For the text-containing cell, return its midpoint in (x, y) coordinate format. 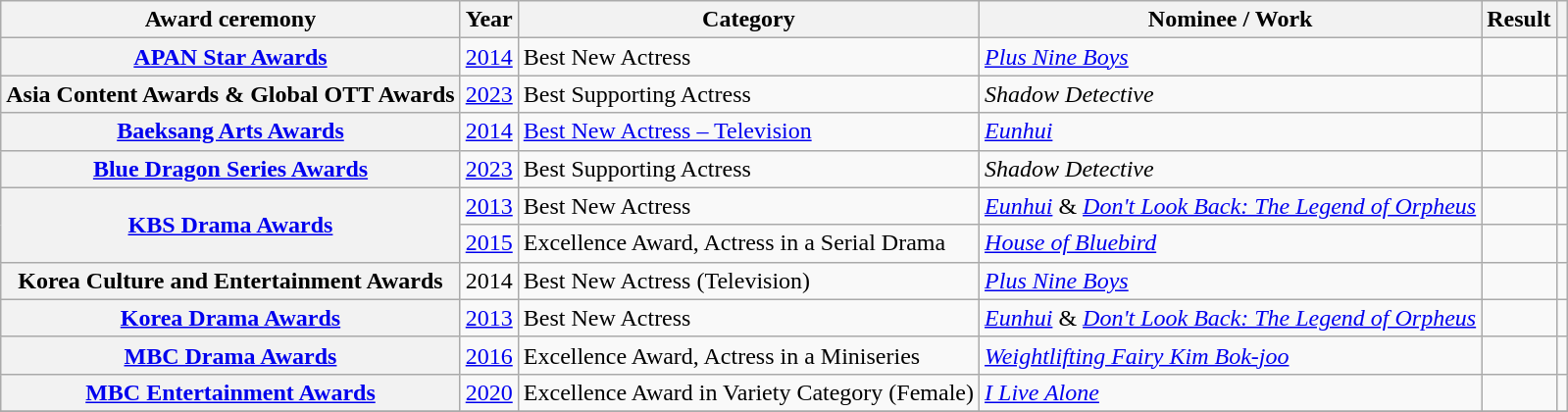
House of Bluebird (1231, 243)
APAN Star Awards (230, 57)
KBS Drama Awards (230, 225)
Eunhui (1231, 131)
MBC Entertainment Awards (230, 392)
Best New Actress – Television (748, 131)
Category (748, 20)
Blue Dragon Series Awards (230, 169)
Asia Content Awards & Global OTT Awards (230, 94)
Weightlifting Fairy Kim Bok-joo (1231, 355)
Excellence Award in Variety Category (Female) (748, 392)
Korea Drama Awards (230, 318)
Result (1519, 20)
Excellence Award, Actress in a Miniseries (748, 355)
Baeksang Arts Awards (230, 131)
Best New Actress (Television) (748, 281)
Year (488, 20)
2016 (488, 355)
Excellence Award, Actress in a Serial Drama (748, 243)
Award ceremony (230, 20)
MBC Drama Awards (230, 355)
2020 (488, 392)
Korea Culture and Entertainment Awards (230, 281)
2015 (488, 243)
Nominee / Work (1231, 20)
I Live Alone (1231, 392)
